For the text-containing cell, return its midpoint in [x, y] coordinate format. 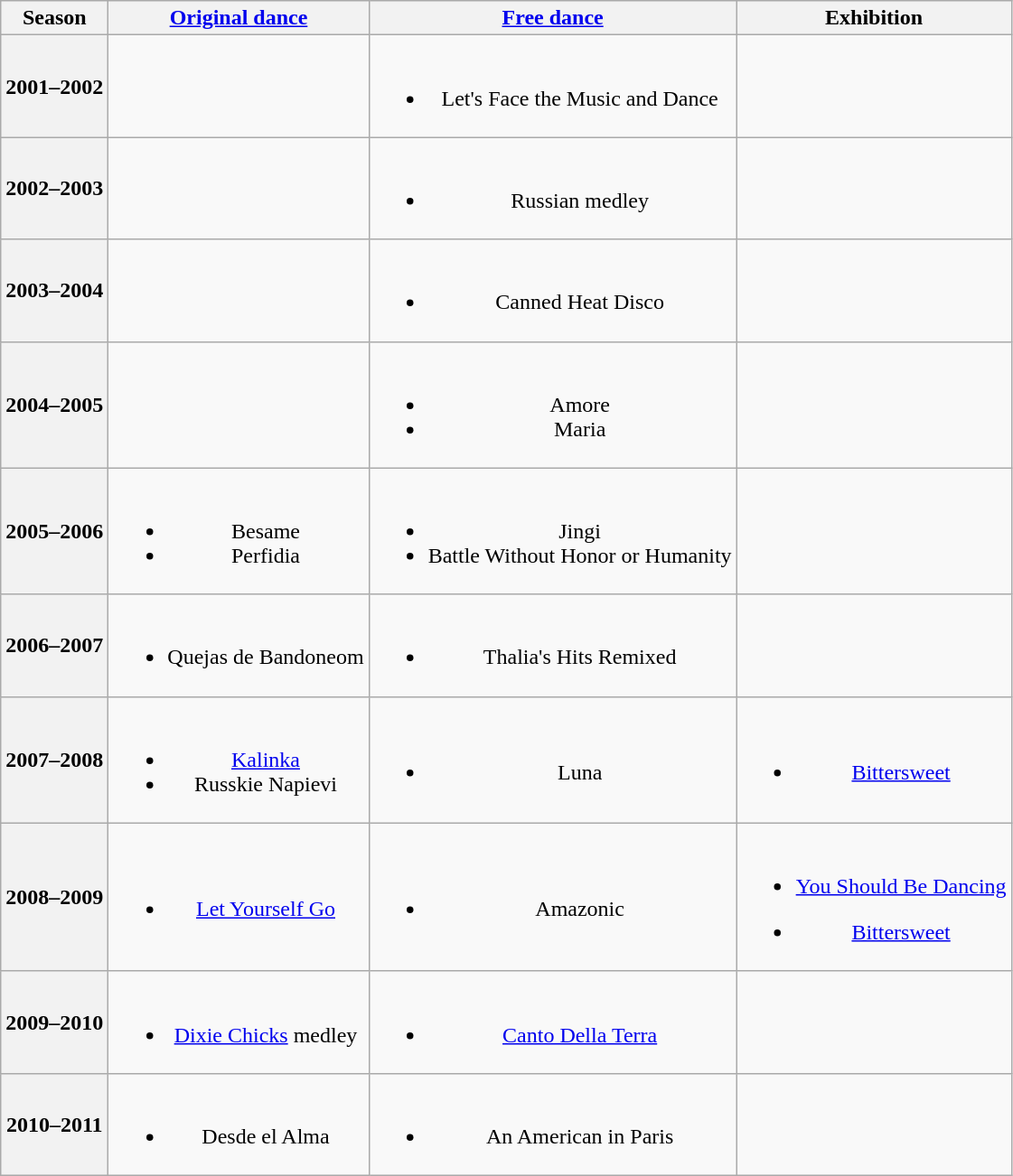
Amazonic [553, 897]
An American in Paris [553, 1124]
Free dance [553, 18]
Canned Heat Disco [553, 291]
2001–2002 [54, 87]
Exhibition [874, 18]
Season [54, 18]
Quejas de Bandoneom [239, 645]
2009–2010 [54, 1022]
Dixie Chicks medley [239, 1022]
2005–2006 [54, 531]
Jingi Battle Without Honor or Humanity [553, 531]
Luna [553, 760]
2003–2004 [54, 291]
2008–2009 [54, 897]
AmoreMaria [553, 405]
Besame Perfidia [239, 531]
Let's Face the Music and Dance [553, 87]
2010–2011 [54, 1124]
Russian medley [553, 188]
Canto Della Terra [553, 1022]
Let Yourself Go [239, 897]
Original dance [239, 18]
2007–2008 [54, 760]
2006–2007 [54, 645]
Desde el Alma [239, 1124]
2002–2003 [54, 188]
Bittersweet [874, 760]
You Should Be Dancing Bittersweet [874, 897]
KalinkaRusskie Napievi [239, 760]
2004–2005 [54, 405]
Thalia's Hits Remixed [553, 645]
